Determine the (x, y) coordinate at the center of the cell enclosing the given text.  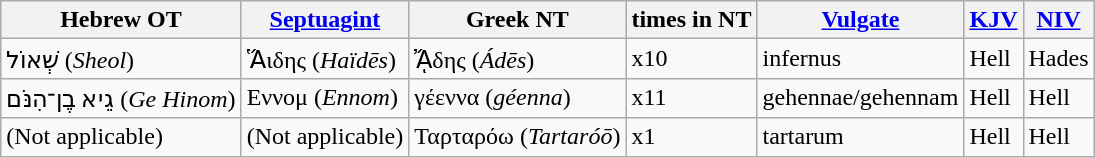
ᾌδης (Ádēs) (518, 59)
Hebrew OT (121, 20)
NIV (1058, 20)
Εννομ (Ennom) (325, 98)
γέεννα (géenna) (518, 98)
גֵיא בֶן־הִנֹּם (Ge Hinom) (121, 98)
x1 (692, 137)
x10 (692, 59)
tartarum (860, 137)
Ἅιδης (Haïdēs) (325, 59)
gehennae/gehennam (860, 98)
KJV (994, 20)
infernus (860, 59)
Ταρταρόω (Tartaróō) (518, 137)
שְׁאוֹל (Sheol) (121, 59)
Hades (1058, 59)
Septuagint (325, 20)
Greek NT (518, 20)
Vulgate (860, 20)
x11 (692, 98)
times in NT (692, 20)
